Locate the cell with the specified text and output its (X, Y) center coordinate. 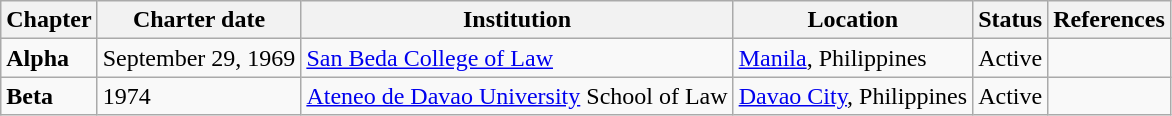
Davao City, Philippines (853, 96)
Chapter (49, 20)
Charter date (199, 20)
Status (1010, 20)
San Beda College of Law (517, 58)
Ateneo de Davao University School of Law (517, 96)
Manila, Philippines (853, 58)
Location (853, 20)
Beta (49, 96)
1974 (199, 96)
September 29, 1969 (199, 58)
Alpha (49, 58)
References (1110, 20)
Institution (517, 20)
